Output the (x, y) coordinate of the center of the cell containing the given text.  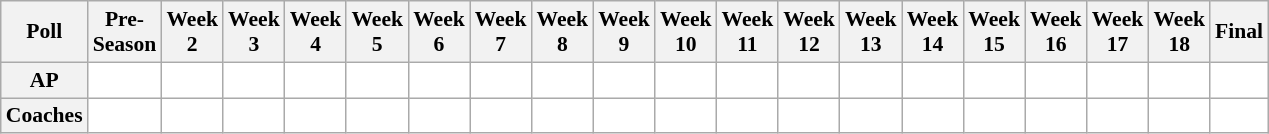
Week16 (1056, 32)
Week15 (994, 32)
Week12 (809, 32)
Final (1239, 32)
Coaches (44, 116)
Week14 (933, 32)
Week10 (686, 32)
Week11 (748, 32)
Week4 (316, 32)
Week17 (1118, 32)
Week2 (192, 32)
Week8 (562, 32)
Week5 (377, 32)
Poll (44, 32)
Week9 (624, 32)
Week13 (871, 32)
Week3 (254, 32)
Pre-Season (125, 32)
AP (44, 80)
Week7 (501, 32)
Week18 (1179, 32)
Week6 (439, 32)
